Pinpoint the cell where the given text exists, returning its [x, y] midpoint coordinate. 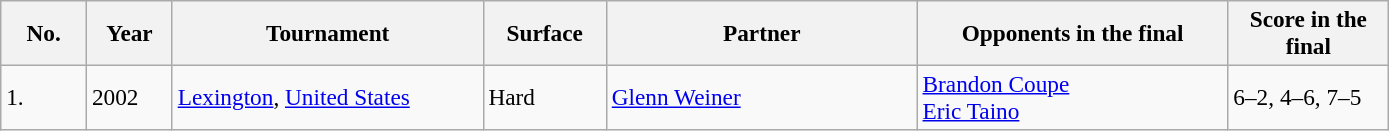
1. [44, 98]
Year [130, 32]
Lexington, United States [328, 98]
Surface [544, 32]
2002 [130, 98]
Tournament [328, 32]
6–2, 4–6, 7–5 [1308, 98]
Glenn Weiner [762, 98]
Opponents in the final [1072, 32]
Partner [762, 32]
Score in the final [1308, 32]
Hard [544, 98]
Brandon Coupe Eric Taino [1072, 98]
No. [44, 32]
